Pinpoint the cell where the given text exists, returning its [x, y] midpoint coordinate. 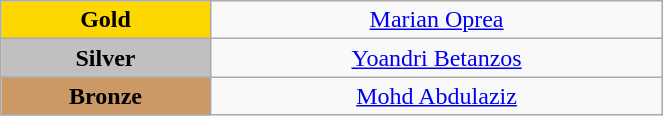
Yoandri Betanzos [436, 58]
Mohd Abdulaziz [436, 96]
Silver [106, 58]
Bronze [106, 96]
Marian Oprea [436, 20]
Gold [106, 20]
